Pinpoint the cell where the given text exists, returning its [X, Y] midpoint coordinate. 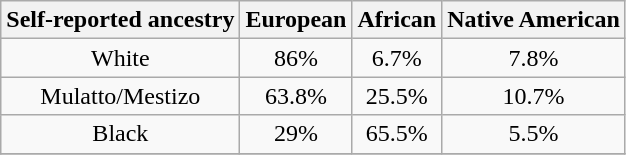
Black [120, 134]
29% [296, 134]
African [397, 20]
63.8% [296, 96]
6.7% [397, 58]
7.8% [534, 58]
25.5% [397, 96]
European [296, 20]
10.7% [534, 96]
5.5% [534, 134]
Mulatto/Mestizo [120, 96]
65.5% [397, 134]
Native American [534, 20]
White [120, 58]
86% [296, 58]
Self-reported ancestry [120, 20]
